For the text-containing cell, return its midpoint in (X, Y) coordinate format. 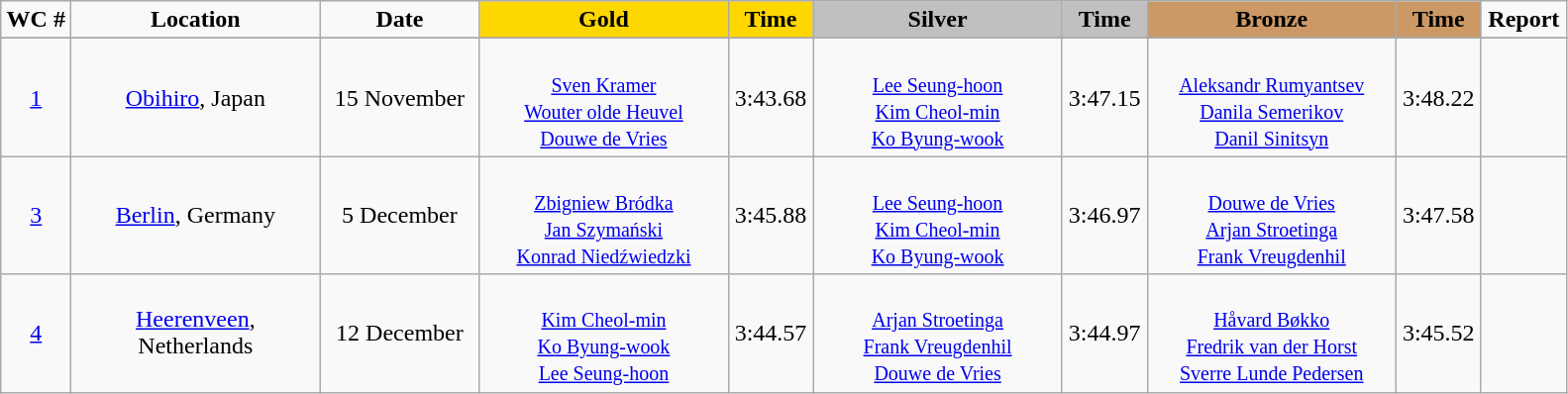
3:45.52 (1438, 333)
3:44.97 (1104, 333)
Silver (937, 20)
3:48.22 (1438, 97)
Location (196, 20)
Gold (604, 20)
12 December (400, 333)
Håvard BøkkoFredrik van der HorstSverre Lunde Pedersen (1272, 333)
Obihiro, Japan (196, 97)
15 November (400, 97)
3:46.97 (1104, 216)
Douwe de VriesArjan StroetingaFrank Vreugdenhil (1272, 216)
Arjan StroetingaFrank VreugdenhilDouwe de Vries (937, 333)
Zbigniew BródkaJan SzymańskiKonrad Niedźwiedzki (604, 216)
Sven KramerWouter olde HeuvelDouwe de Vries (604, 97)
3 (36, 216)
4 (36, 333)
3:43.68 (771, 97)
3:44.57 (771, 333)
Date (400, 20)
3:47.15 (1104, 97)
Report (1523, 20)
Bronze (1272, 20)
1 (36, 97)
3:47.58 (1438, 216)
Aleksandr RumyantsevDanila SemerikovDanil Sinitsyn (1272, 97)
Kim Cheol-minKo Byung-wookLee Seung-hoon (604, 333)
Heerenveen, Netherlands (196, 333)
5 December (400, 216)
Berlin, Germany (196, 216)
3:45.88 (771, 216)
WC # (36, 20)
